From the cell containing the given text, extract its center point as (x, y) coordinate. 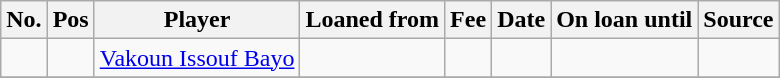
Player (197, 20)
Source (738, 20)
Fee (468, 20)
Pos (70, 20)
Date (522, 20)
Loaned from (372, 20)
Vakoun Issouf Bayo (197, 58)
No. (24, 20)
On loan until (624, 20)
